Locate the cell with the specified text and output its [x, y] center coordinate. 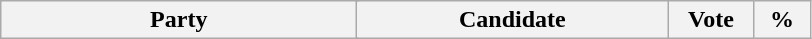
Vote [711, 20]
% [782, 20]
Candidate [512, 20]
Party [179, 20]
